Determine the [x, y] coordinate at the center of the cell enclosing the given text.  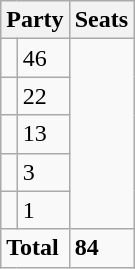
46 [43, 58]
13 [43, 134]
Total [35, 248]
84 [101, 248]
1 [43, 210]
Party [35, 20]
3 [43, 172]
Seats [101, 20]
22 [43, 96]
